Find where the given text appears and provide that cell's center as [X, Y] coordinate. 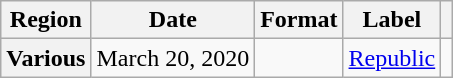
Label [392, 20]
Date [173, 20]
March 20, 2020 [173, 58]
Region [46, 20]
Various [46, 58]
Republic [392, 58]
Format [299, 20]
